Pinpoint the cell where the given text exists, returning its [X, Y] midpoint coordinate. 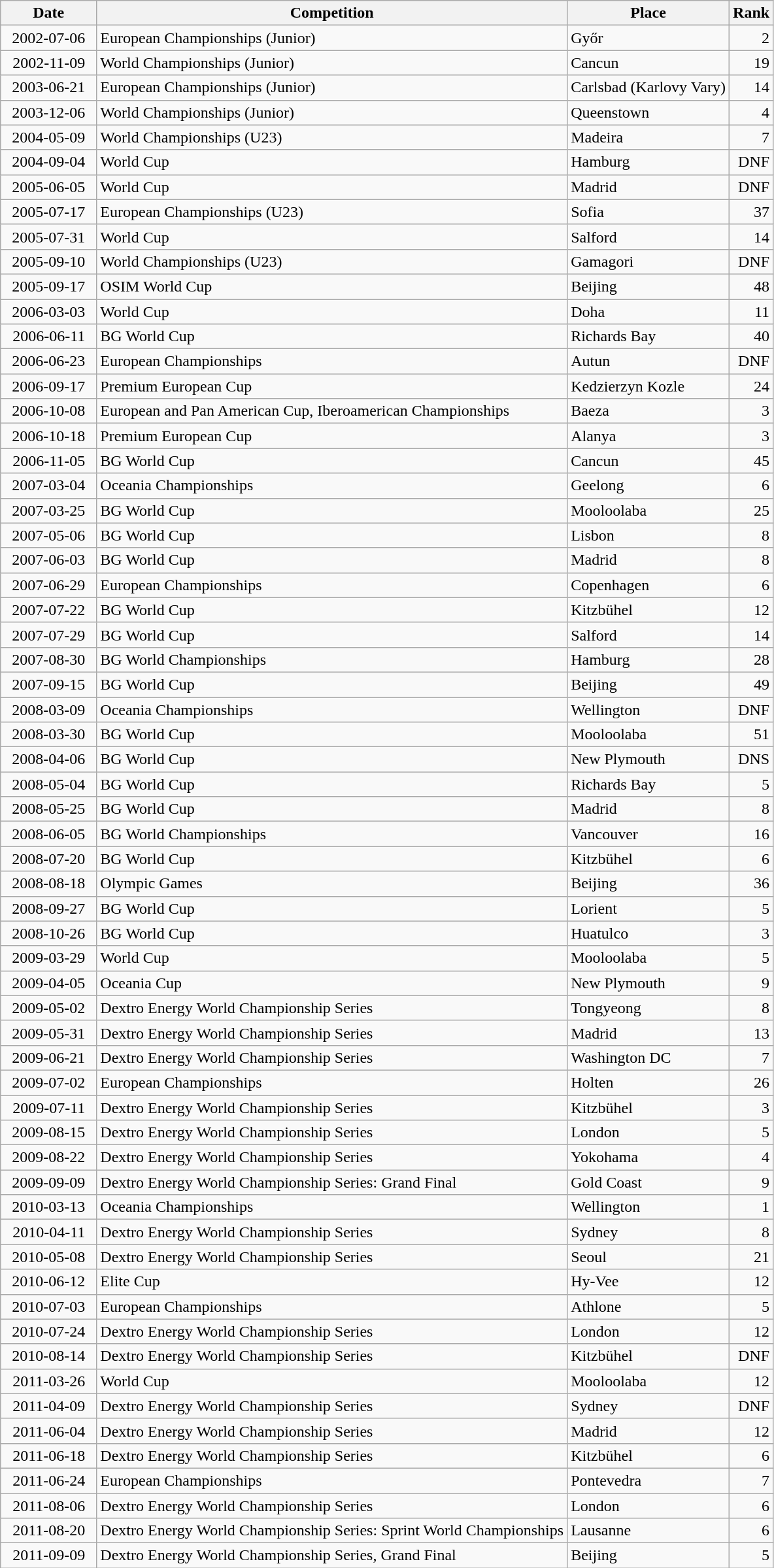
Carlsbad (Karlovy Vary) [648, 88]
Competition [332, 13]
2 [752, 38]
2009-06-21 [48, 1058]
Washington DC [648, 1058]
2006-06-11 [48, 337]
2011-04-09 [48, 1406]
Gamagori [648, 261]
2006-09-17 [48, 386]
Holten [648, 1082]
36 [752, 884]
OSIM World Cup [332, 286]
2009-08-22 [48, 1158]
2005-07-31 [48, 237]
European Championships (U23) [332, 212]
2011-06-04 [48, 1431]
DNS [752, 759]
2007-08-30 [48, 659]
Autun [648, 361]
48 [752, 286]
2008-09-27 [48, 909]
Athlone [648, 1307]
16 [752, 834]
2009-07-02 [48, 1082]
2005-09-10 [48, 261]
2007-03-04 [48, 486]
2010-05-08 [48, 1257]
Tongyeong [648, 1008]
2007-06-29 [48, 585]
40 [752, 337]
2010-07-24 [48, 1331]
2006-10-08 [48, 411]
2010-07-03 [48, 1307]
1 [752, 1207]
2008-07-20 [48, 859]
Lisbon [648, 535]
49 [752, 684]
Dextro Energy World Championship Series: Sprint World Championships [332, 1531]
Place [648, 13]
2008-10-26 [48, 933]
2008-03-30 [48, 735]
2009-08-15 [48, 1133]
37 [752, 212]
Gold Coast [648, 1182]
2007-09-15 [48, 684]
Date [48, 13]
Queenstown [648, 112]
Dextro Energy World Championship Series: Grand Final [332, 1182]
Sofia [648, 212]
Kedzierzyn Kozle [648, 386]
19 [752, 63]
25 [752, 510]
2007-07-22 [48, 610]
2011-06-24 [48, 1480]
2005-09-17 [48, 286]
21 [752, 1257]
2005-07-17 [48, 212]
2003-06-21 [48, 88]
2011-03-26 [48, 1381]
2008-06-05 [48, 834]
11 [752, 312]
2007-06-03 [48, 560]
2002-07-06 [48, 38]
26 [752, 1082]
Rank [752, 13]
2006-03-03 [48, 312]
2009-03-29 [48, 958]
2003-12-06 [48, 112]
2010-04-11 [48, 1232]
2005-06-05 [48, 187]
2011-08-20 [48, 1531]
Hy-Vee [648, 1282]
2009-04-05 [48, 983]
Geelong [648, 486]
2009-05-02 [48, 1008]
Seoul [648, 1257]
Lorient [648, 909]
2011-06-18 [48, 1456]
2008-04-06 [48, 759]
Copenhagen [648, 585]
2004-05-09 [48, 137]
2010-03-13 [48, 1207]
2006-11-05 [48, 461]
Lausanne [648, 1531]
Alanya [648, 436]
2009-05-31 [48, 1033]
2011-08-06 [48, 1505]
European and Pan American Cup, Iberoamerican Championships [332, 411]
2010-08-14 [48, 1356]
Olympic Games [332, 884]
Madeira [648, 137]
2007-05-06 [48, 535]
Elite Cup [332, 1282]
2006-06-23 [48, 361]
28 [752, 659]
Baeza [648, 411]
Győr [648, 38]
Vancouver [648, 834]
2010-06-12 [48, 1282]
51 [752, 735]
Doha [648, 312]
2006-10-18 [48, 436]
Dextro Energy World Championship Series, Grand Final [332, 1556]
2008-05-25 [48, 809]
2008-08-18 [48, 884]
Huatulco [648, 933]
Pontevedra [648, 1480]
Yokohama [648, 1158]
45 [752, 461]
2002-11-09 [48, 63]
2008-03-09 [48, 709]
13 [752, 1033]
24 [752, 386]
2007-07-29 [48, 635]
2009-07-11 [48, 1108]
2011-09-09 [48, 1556]
2008-05-04 [48, 784]
2007-03-25 [48, 510]
Oceania Cup [332, 983]
2004-09-04 [48, 162]
2009-09-09 [48, 1182]
